Output the (x, y) coordinate of the center of the cell containing the given text.  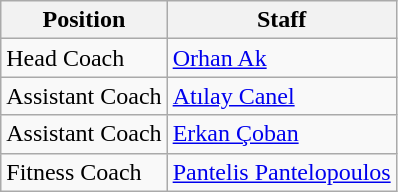
Pantelis Pantelopoulos (282, 172)
Head Coach (84, 58)
Position (84, 20)
Atılay Canel (282, 96)
Fitness Coach (84, 172)
Orhan Ak (282, 58)
Staff (282, 20)
Erkan Çoban (282, 134)
